Scan for the cell matching the given text and deliver its (x, y) coordinate at center. 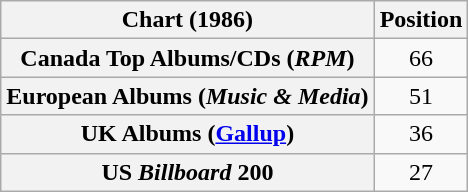
66 (421, 58)
Position (421, 20)
27 (421, 172)
51 (421, 96)
Canada Top Albums/CDs (RPM) (188, 58)
US Billboard 200 (188, 172)
36 (421, 134)
European Albums (Music & Media) (188, 96)
Chart (1986) (188, 20)
UK Albums (Gallup) (188, 134)
